Return the [X, Y] coordinate for the center point of the cell that contains the specified text.  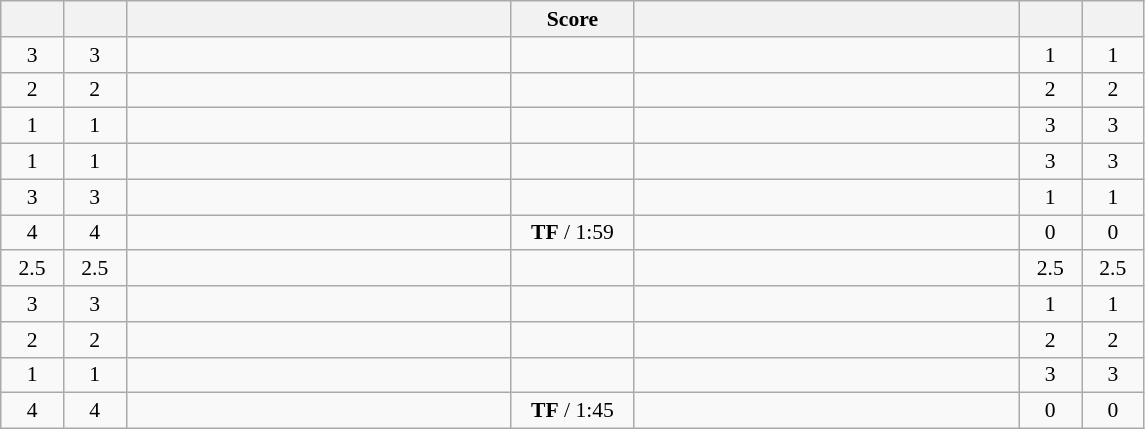
Score [572, 19]
TF / 1:45 [572, 411]
TF / 1:59 [572, 233]
